Return (X, Y) of the center of cell containing provided text 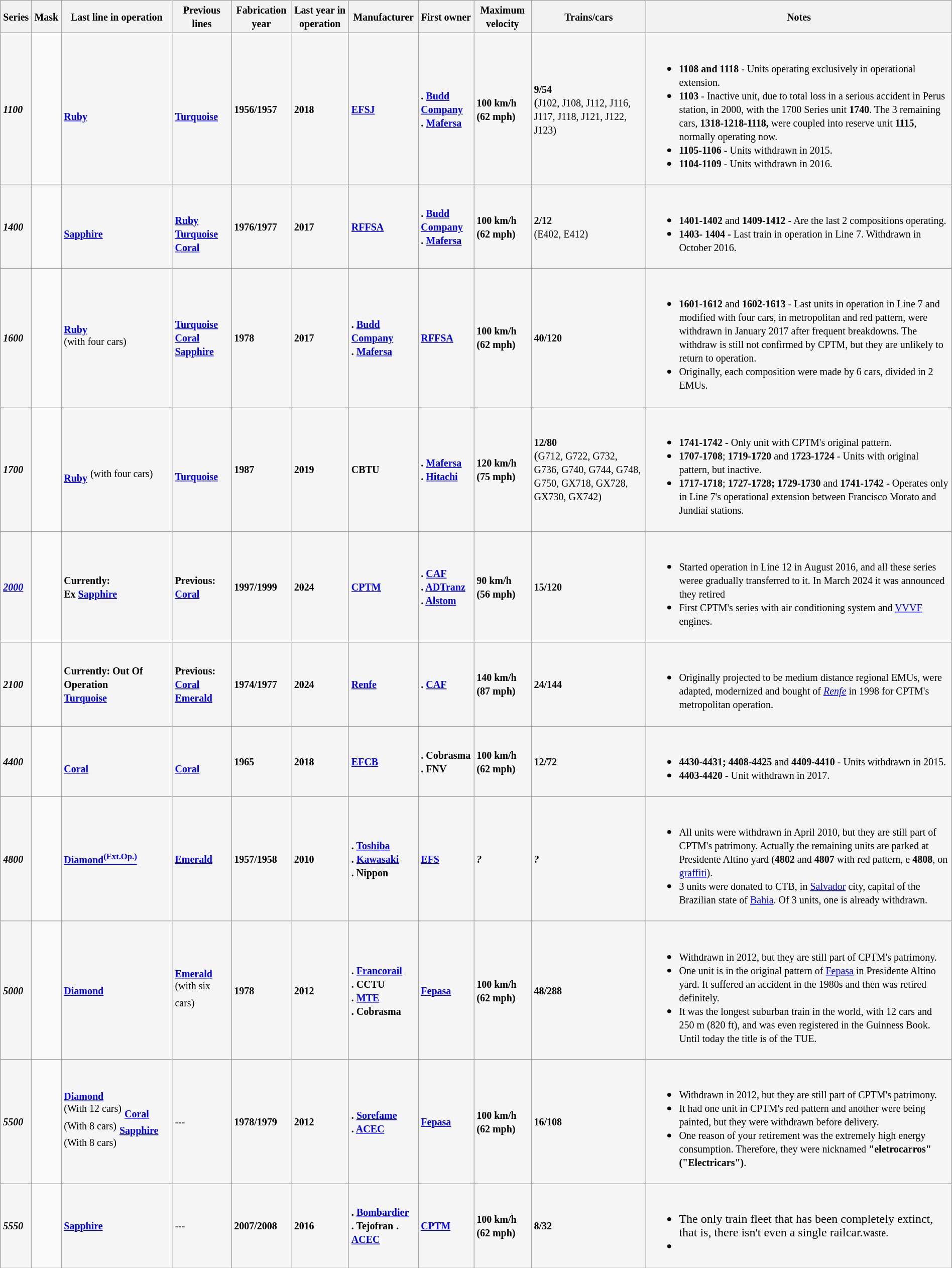
Renfe (383, 684)
Maximum velocity (503, 17)
1976/1977 (261, 227)
Mask (46, 17)
1997/1999 (261, 587)
Manufacturer (383, 17)
2007/2008 (261, 1225)
15/120 (588, 587)
Turquoise Coral Sapphire (202, 337)
Diamond (116, 990)
Notes (799, 17)
Originally projected to be medium distance regional EMUs, were adapted, modernized and bought of Renfe in 1998 for CPTM's metropolitan operation. (799, 684)
2/12(E402, E412) (588, 227)
EFCB (383, 761)
Series (16, 17)
48/288 (588, 990)
4800 (16, 859)
1100 (16, 109)
Previous: Coral (202, 587)
5550 (16, 1225)
140 km/h (87 mph) (503, 684)
. CAF. ADTranz. Alstom (446, 587)
2010 (320, 859)
Previous lines (202, 17)
Currently: Ex Sapphire (116, 587)
1700 (16, 469)
5500 (16, 1121)
4400 (16, 761)
Emerald(with six cars) (202, 990)
Ruby(with four cars) (116, 337)
40/120 (588, 337)
CBTU (383, 469)
. Cobrasma. FNV (446, 761)
1401-1402 and 1409-1412 - Are the last 2 compositions operating.1403- 1404 - Last train in operation in Line 7. Withdrawn in October 2016. (799, 227)
2019 (320, 469)
2016 (320, 1225)
Ruby Turquoise Coral (202, 227)
. Mafersa. Hitachi (446, 469)
Trains/cars (588, 17)
Currently: Out Of Operation Turquoise (116, 684)
24/144 (588, 684)
12/80(G712, G722, G732, G736, G740, G744, G748, G750, GX718, GX728, GX730, GX742) (588, 469)
Previous: Coral Emerald (202, 684)
. Sorefame. ACEC (383, 1121)
EFSJ (383, 109)
Ruby (116, 109)
90 km/h (56 mph) (503, 587)
Last line in operation (116, 17)
2100 (16, 684)
Fabrication year (261, 17)
4430-4431; 4408-4425 and 4409-4410 - Units withdrawn in 2015.4403-4420 - Unit withdrawn in 2017. (799, 761)
120 km/h (75 mph) (503, 469)
The only train fleet that has been completely extinct, that is, there isn't even a single railcar.waste. (799, 1225)
. Bombardier. Tejofran . ACEC (383, 1225)
Diamond(With 12 cars) Coral (With 8 cars) Sapphire (With 8 cars) (116, 1121)
Emerald (202, 859)
EFS (446, 859)
1957/1958 (261, 859)
8/32 (588, 1225)
First owner (446, 17)
. Toshiba . Kawasaki. Nippon (383, 859)
9/54(J102, J108, J112, J116, J117, J118, J121, J122, J123) (588, 109)
Last year in operation (320, 17)
Diamond(Ext.Op.) (116, 859)
16/108 (588, 1121)
Ruby (with four cars) (116, 469)
1600 (16, 337)
1400 (16, 227)
1974/1977 (261, 684)
5000 (16, 990)
1965 (261, 761)
. CAF (446, 684)
1978/1979 (261, 1121)
1956/1957 (261, 109)
. Francorail. CCTU . MTE . Cobrasma (383, 990)
2000 (16, 587)
12/72 (588, 761)
1987 (261, 469)
